From the cell containing the given text, extract its center point as (X, Y) coordinate. 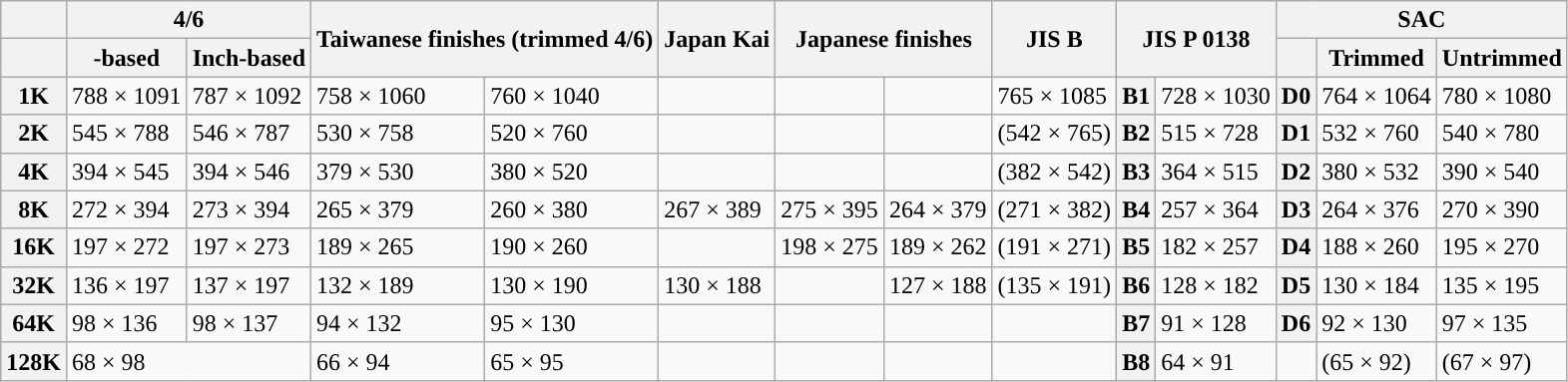
JIS P 0138 (1197, 39)
64K (34, 323)
532 × 760 (1377, 134)
189 × 262 (938, 247)
Japan Kai (717, 39)
98 × 136 (126, 323)
270 × 390 (1501, 209)
364 × 515 (1216, 172)
B1 (1136, 96)
787 × 1092 (249, 96)
130 × 188 (717, 285)
380 × 532 (1377, 172)
B5 (1136, 247)
273 × 394 (249, 209)
Taiwanese finishes (trimmed 4/6) (485, 39)
188 × 260 (1377, 247)
265 × 379 (398, 209)
66 × 94 (398, 361)
65 × 95 (572, 361)
379 × 530 (398, 172)
760 × 1040 (572, 96)
94 × 132 (398, 323)
135 × 195 (1501, 285)
198 × 275 (830, 247)
Japanese finishes (884, 39)
130 × 184 (1377, 285)
275 × 395 (830, 209)
(542 × 765) (1054, 134)
127 × 188 (938, 285)
195 × 270 (1501, 247)
545 × 788 (126, 134)
B3 (1136, 172)
(271 × 382) (1054, 209)
272 × 394 (126, 209)
Untrimmed (1501, 58)
2K (34, 134)
520 × 760 (572, 134)
68 × 98 (188, 361)
16K (34, 247)
SAC (1421, 20)
B4 (1136, 209)
765 × 1085 (1054, 96)
(191 × 271) (1054, 247)
B7 (1136, 323)
390 × 540 (1501, 172)
264 × 376 (1377, 209)
95 × 130 (572, 323)
132 × 189 (398, 285)
JIS B (1054, 39)
267 × 389 (717, 209)
D2 (1296, 172)
98 × 137 (249, 323)
394 × 546 (249, 172)
130 × 190 (572, 285)
64 × 91 (1216, 361)
728 × 1030 (1216, 96)
D3 (1296, 209)
B8 (1136, 361)
515 × 728 (1216, 134)
(67 × 97) (1501, 361)
4K (34, 172)
D0 (1296, 96)
B2 (1136, 134)
264 × 379 (938, 209)
394 × 545 (126, 172)
-based (126, 58)
182 × 257 (1216, 247)
Inch-based (249, 58)
137 × 197 (249, 285)
780 × 1080 (1501, 96)
D1 (1296, 134)
758 × 1060 (398, 96)
92 × 130 (1377, 323)
D5 (1296, 285)
190 × 260 (572, 247)
(135 × 191) (1054, 285)
380 × 520 (572, 172)
(382 × 542) (1054, 172)
260 × 380 (572, 209)
Trimmed (1377, 58)
257 × 364 (1216, 209)
(65 × 92) (1377, 361)
D4 (1296, 247)
197 × 273 (249, 247)
546 × 787 (249, 134)
136 × 197 (126, 285)
764 × 1064 (1377, 96)
128K (34, 361)
32K (34, 285)
8K (34, 209)
128 × 182 (1216, 285)
540 × 780 (1501, 134)
530 × 758 (398, 134)
189 × 265 (398, 247)
1K (34, 96)
D6 (1296, 323)
97 × 135 (1501, 323)
4/6 (188, 20)
B6 (1136, 285)
197 × 272 (126, 247)
788 × 1091 (126, 96)
91 × 128 (1216, 323)
